Scan for the cell matching the given text and deliver its [x, y] coordinate at center. 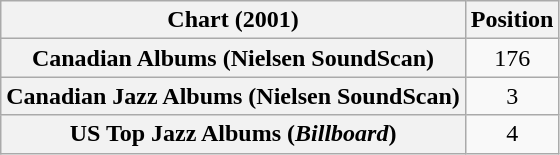
Chart (2001) [234, 20]
176 [512, 58]
3 [512, 96]
4 [512, 134]
Canadian Jazz Albums (Nielsen SoundScan) [234, 96]
Canadian Albums (Nielsen SoundScan) [234, 58]
Position [512, 20]
US Top Jazz Albums (Billboard) [234, 134]
